Return the (x, y) coordinate for the center point of the cell that contains the specified text.  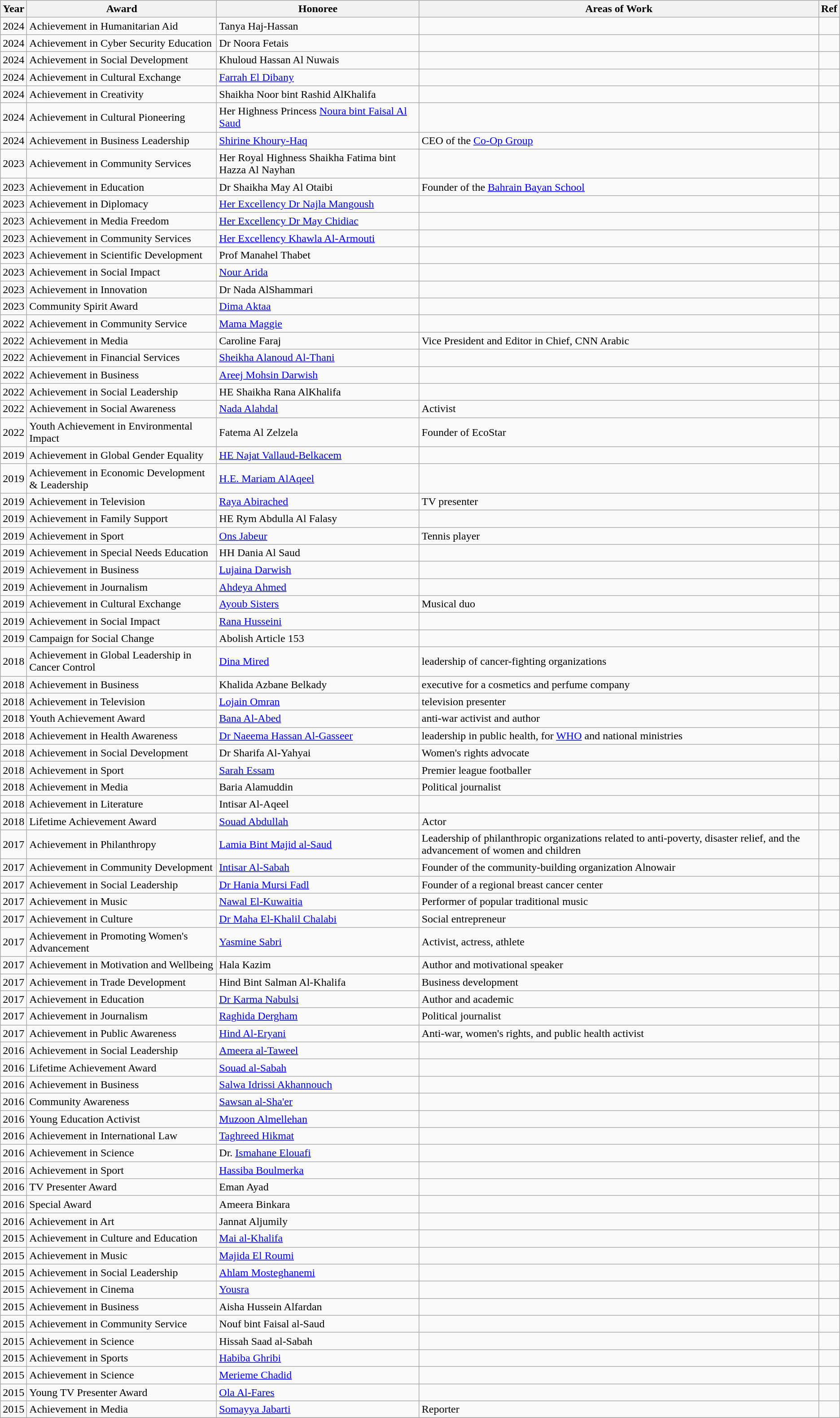
Achievement in Family Support (122, 518)
Intisar Al-Sabah (318, 868)
Souad al-Sabah (318, 1067)
Achievement in Social Awareness (122, 409)
Muzoon Almellehan (318, 1119)
Bana Al-Abed (318, 719)
Dr Nada AlShammari (318, 290)
Aisha Hussein Alfardan (318, 1307)
Majida El Roumi (318, 1256)
Achievement in Motivation and Wellbeing (122, 965)
Youth Achievement in Environmental Impact (122, 432)
Ons Jabeur (318, 536)
Sarah Essam (318, 770)
Achievement in Community Development (122, 868)
Abolish Article 153 (318, 638)
TV presenter (619, 501)
Achievement in Public Awareness (122, 1033)
CEO of the Co-Op Group (619, 140)
Caroline Faraj (318, 341)
Ahlam Mosteghanemi (318, 1273)
Dr Shaikha May Al Otaibi (318, 187)
Lamia Bint Majid al-Saud (318, 845)
Youth Achievement Award (122, 719)
television presenter (619, 702)
Jannat Aljumily (318, 1221)
Achievement in Global Leadership in Cancer Control (122, 662)
Year (13, 9)
Achievement in Cultural Pioneering (122, 118)
Baria Alamuddin (318, 787)
Business development (619, 982)
Achievement in Culture and Education (122, 1238)
Nour Arida (318, 272)
Her Highness Princess Noura bint Faisal Al Saud (318, 118)
Farrah El Dibany (318, 77)
Ayoub Sisters (318, 604)
Eman Ayad (318, 1187)
Habiba Ghribi (318, 1358)
Founder of the community-building organization Alnowair (619, 868)
Her Royal Highness Shaikha Fatima bint Hazza Al Nayhan (318, 163)
Achievement in Literature (122, 804)
Areas of Work (619, 9)
Prof Manahel Thabet (318, 255)
Achievement in Sports (122, 1358)
Hind Bint Salman Al-Khalifa (318, 982)
Achievement in Business Leadership (122, 140)
Achievement in Culture (122, 919)
Areej Mohsin Darwish (318, 375)
Raghida Dergham (318, 1016)
Shaikha Noor bint Rashid AlKhalifa (318, 94)
Achievement in Humanitarian Aid (122, 26)
Ola Al-Fares (318, 1392)
Honoree (318, 9)
Founder of EcoStar (619, 432)
Mai al-Khalifa (318, 1238)
Women's rights advocate (619, 753)
Social entrepreneur (619, 919)
Achievement in Scientific Development (122, 255)
Sheikha Alanoud Al-Thani (318, 358)
Yasmine Sabri (318, 942)
Founder of a regional breast cancer center (619, 885)
Performer of popular traditional music (619, 902)
Achievement in Economic Development & Leadership (122, 479)
Actor (619, 821)
Reporter (619, 1409)
Somayya Jabarti (318, 1409)
Her Excellency Dr Najla Mangoush (318, 204)
Dr Noora Fetais (318, 43)
Her Excellency Khawla Al-Armouti (318, 238)
H.E. Mariam AlAqeel (318, 479)
anti-war activist and author (619, 719)
Merieme Chadid (318, 1375)
Dr. Ismahane Elouafi (318, 1153)
Dr Naeema Hassan Al-Gasseer (318, 736)
executive for a cosmetics and perfume company (619, 685)
Achievement in Philanthropy (122, 845)
Young TV Presenter Award (122, 1392)
Tanya Haj-Hassan (318, 26)
Achievement in Trade Development (122, 982)
Ameera al-Taweel (318, 1050)
Nada Alahdal (318, 409)
Achievement in Diplomacy (122, 204)
Achievement in Cinema (122, 1290)
Achievement in Media Freedom (122, 221)
Dr Karma Nabulsi (318, 999)
Young Education Activist (122, 1119)
Hala Kazim (318, 965)
Fatema Al Zelzela (318, 432)
Souad Abdullah (318, 821)
Anti-war, women's rights, and public health activist (619, 1033)
Musical duo (619, 604)
Achievement in International Law (122, 1136)
Mama Maggie (318, 324)
Dina Mired (318, 662)
Ameera Binkara (318, 1204)
Achievement in Innovation (122, 290)
Community Awareness (122, 1102)
Community Spirit Award (122, 307)
Dr Sharifa Al-Yahyai (318, 753)
Special Award (122, 1204)
HE Shaikha Rana AlKhalifa (318, 392)
Her Excellency Dr May Chidiac (318, 221)
Lojain Omran (318, 702)
Leadership of philanthropic organizations related to anti-poverty, disaster relief, and the advancement of women and children (619, 845)
Khalida Azbane Belkady (318, 685)
HE Rym Abdulla Al Falasy (318, 518)
Intisar Al-Aqeel (318, 804)
Award (122, 9)
Shirine Khoury-Haq (318, 140)
Founder of the Bahrain Bayan School (619, 187)
Tennis player (619, 536)
Rana Husseini (318, 621)
leadership of cancer-fighting organizations (619, 662)
Achievement in Creativity (122, 94)
Achievement in Cyber Security Education (122, 43)
leadership in public health, for WHO and national ministries (619, 736)
HH Dania Al Saud (318, 553)
Author and motivational speaker (619, 965)
Salwa Idrissi Akhannouch (318, 1084)
Hassiba Boulmerka (318, 1170)
Dr Maha El-Khalil Chalabi (318, 919)
Achievement in Art (122, 1221)
Dr Hania Mursi Fadl (318, 885)
Khuloud Hassan Al Nuwais (318, 60)
Hissah Saad al-Sabah (318, 1341)
Nouf bint Faisal al-Saud (318, 1324)
Campaign for Social Change (122, 638)
Taghreed Hikmat (318, 1136)
Author and academic (619, 999)
Lujaina Darwish (318, 570)
Achievement in Financial Services (122, 358)
Vice President and Editor in Chief, CNN Arabic (619, 341)
Sawsan al-Sha'er (318, 1102)
Achievement in Global Gender Equality (122, 455)
Yousra (318, 1290)
Nawal El-Kuwaitia (318, 902)
Achievement in Promoting Women's Advancement (122, 942)
Premier league footballer (619, 770)
Activist (619, 409)
Raya Abirached (318, 501)
Ahdeya Ahmed (318, 587)
TV Presenter Award (122, 1187)
Hind Al-Eryani (318, 1033)
Activist, actress, athlete (619, 942)
Dima Aktaa (318, 307)
Achievement in Health Awareness (122, 736)
HE Najat Vallaud-Belkacem (318, 455)
Ref (829, 9)
Achievement in Special Needs Education (122, 553)
